Locate the cell with the specified text and output its [X, Y] center coordinate. 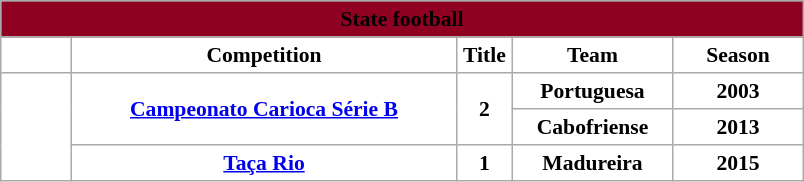
State football [402, 19]
Taça Rio [264, 163]
Madureira [592, 163]
Season [738, 55]
Campeonato Carioca Série B [264, 109]
Portuguesa [592, 91]
2013 [738, 127]
Competition [264, 55]
2 [485, 109]
Cabofriense [592, 127]
1 [485, 163]
2015 [738, 163]
2003 [738, 91]
Title [485, 55]
Team [592, 55]
